Output the (X, Y) coordinate of the center of the cell containing the given text.  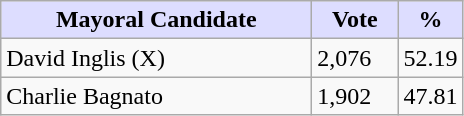
Mayoral Candidate (156, 20)
Vote (355, 20)
Charlie Bagnato (156, 96)
52.19 (430, 58)
47.81 (430, 96)
David Inglis (X) (156, 58)
2,076 (355, 58)
1,902 (355, 96)
% (430, 20)
